Scan for the cell matching the given text and deliver its [X, Y] coordinate at center. 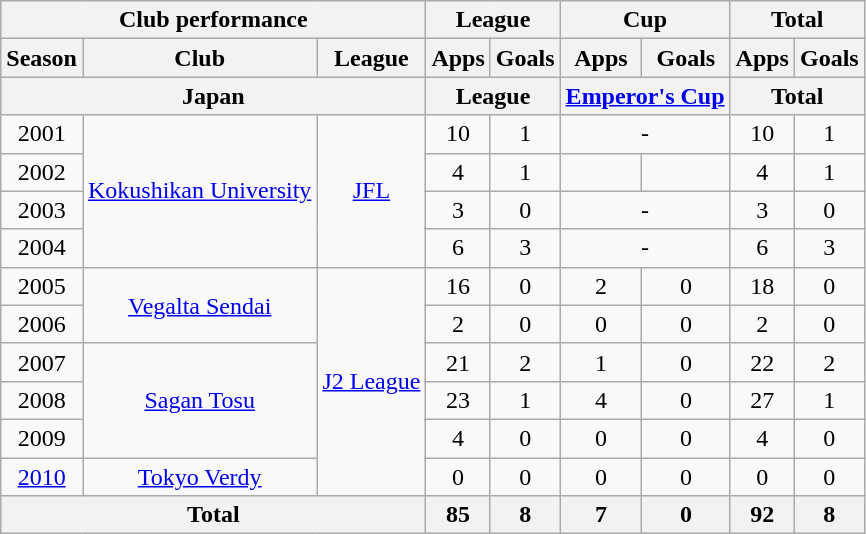
23 [458, 400]
JFL [372, 191]
2003 [42, 210]
Cup [645, 20]
2002 [42, 172]
2004 [42, 248]
27 [762, 400]
2009 [42, 438]
2008 [42, 400]
Vegalta Sendai [199, 305]
2005 [42, 286]
Club performance [214, 20]
2001 [42, 134]
Season [42, 58]
22 [762, 362]
Kokushikan University [199, 191]
Japan [214, 96]
J2 League [372, 381]
7 [601, 515]
2010 [42, 477]
16 [458, 286]
21 [458, 362]
18 [762, 286]
Sagan Tosu [199, 400]
Club [199, 58]
92 [762, 515]
2007 [42, 362]
85 [458, 515]
Tokyo Verdy [199, 477]
Emperor's Cup [645, 96]
2006 [42, 324]
